Determine the (X, Y) coordinate at the center of the cell enclosing the given text.  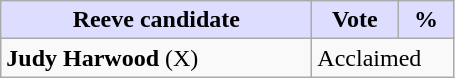
Reeve candidate (156, 20)
Vote (355, 20)
Acclaimed (383, 58)
Judy Harwood (X) (156, 58)
% (426, 20)
